Capture the cell that displays the provided text and extract its [X, Y] central coordinate. 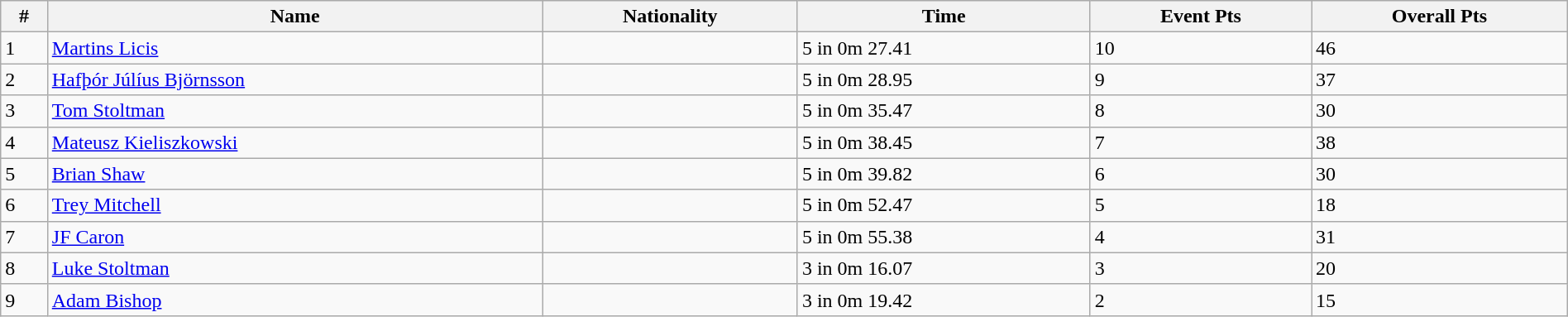
5 in 0m 35.47 [944, 111]
15 [1440, 300]
3 in 0m 19.42 [944, 300]
3 in 0m 16.07 [944, 268]
5 in 0m 39.82 [944, 174]
Brian Shaw [294, 174]
Nationality [670, 17]
Hafþór Júlíus Björnsson [294, 79]
5 in 0m 38.45 [944, 142]
Tom Stoltman [294, 111]
Luke Stoltman [294, 268]
38 [1440, 142]
5 in 0m 52.47 [944, 205]
# [25, 17]
5 in 0m 27.41 [944, 48]
18 [1440, 205]
37 [1440, 79]
20 [1440, 268]
Time [944, 17]
Adam Bishop [294, 300]
Overall Pts [1440, 17]
10 [1201, 48]
Martins Licis [294, 48]
JF Caron [294, 237]
Event Pts [1201, 17]
1 [25, 48]
5 in 0m 28.95 [944, 79]
Name [294, 17]
Trey Mitchell [294, 205]
46 [1440, 48]
Mateusz Kieliszkowski [294, 142]
31 [1440, 237]
5 in 0m 55.38 [944, 237]
